Extract the [x, y] coordinate from the center of the cell holding the provided text.  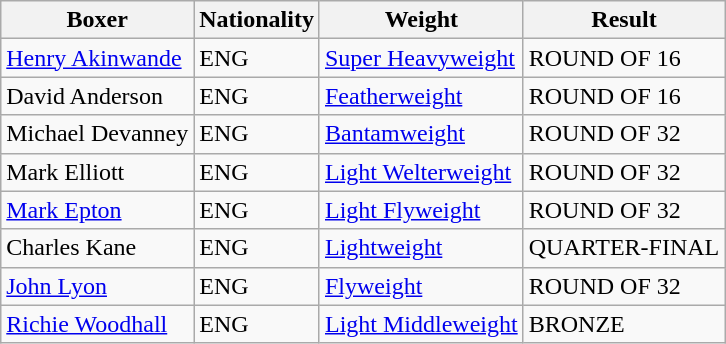
Lightweight [421, 248]
Result [624, 20]
Richie Woodhall [98, 324]
Light Flyweight [421, 210]
Flyweight [421, 286]
Light Middleweight [421, 324]
Featherweight [421, 96]
QUARTER-FINAL [624, 248]
John Lyon [98, 286]
David Anderson [98, 96]
Charles Kane [98, 248]
Nationality [257, 20]
Bantamweight [421, 134]
Boxer [98, 20]
Light Welterweight [421, 172]
Mark Epton [98, 210]
Michael Devanney [98, 134]
Henry Akinwande [98, 58]
Super Heavyweight [421, 58]
Mark Elliott [98, 172]
Weight [421, 20]
BRONZE [624, 324]
